Return the (X, Y) coordinate for the center point of the cell that contains the specified text.  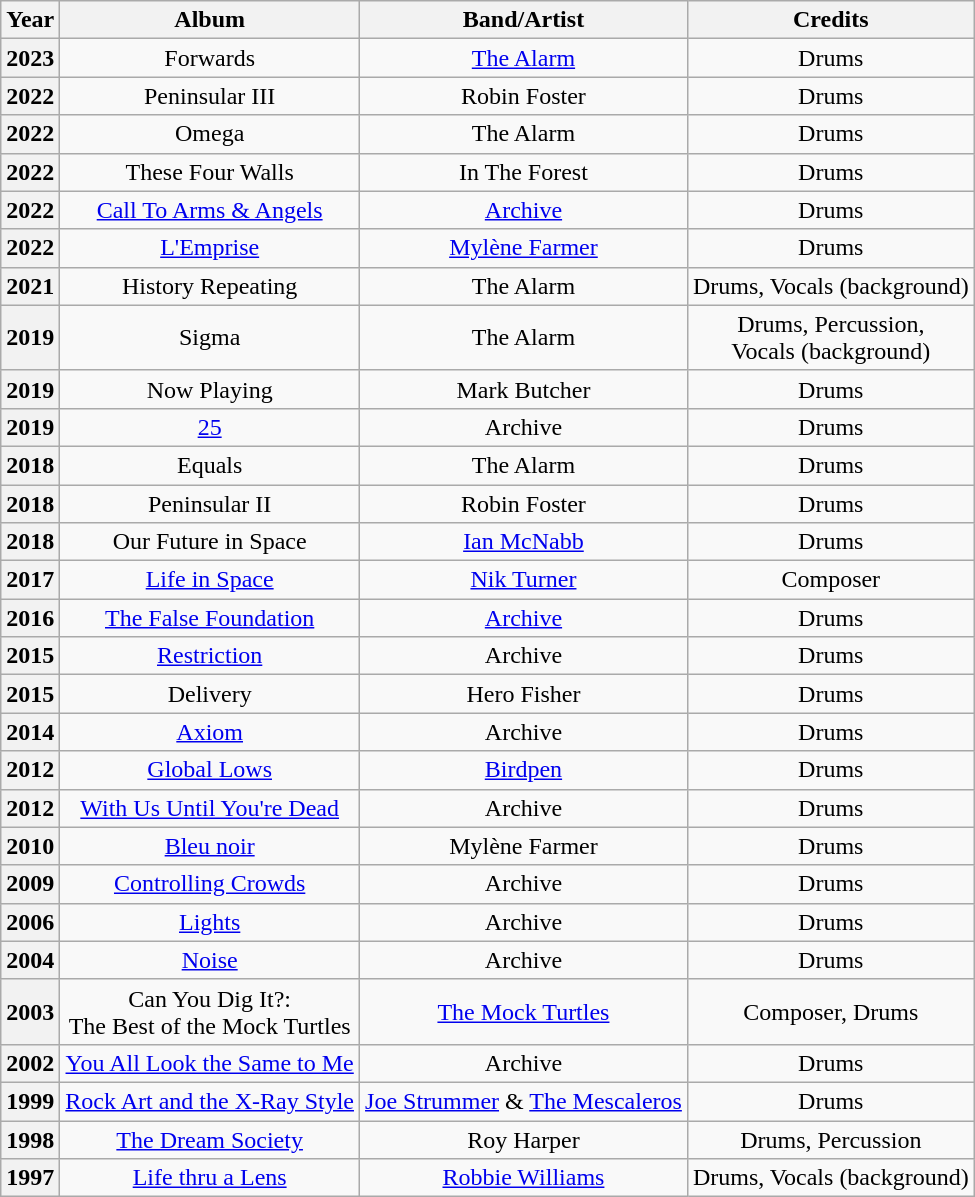
25 (210, 427)
These Four Walls (210, 172)
Forwards (210, 58)
Axiom (210, 732)
Call To Arms & Angels (210, 210)
Restriction (210, 656)
Peninsular III (210, 96)
Delivery (210, 694)
2014 (30, 732)
Nik Turner (524, 580)
2010 (30, 846)
Life thru a Lens (210, 1178)
Our Future in Space (210, 542)
Credits (830, 20)
1997 (30, 1178)
2002 (30, 1063)
Mark Butcher (524, 389)
2003 (30, 1012)
Bleu noir (210, 846)
Robbie Williams (524, 1178)
Drums, Percussion,Vocals (background) (830, 338)
History Repeating (210, 286)
2017 (30, 580)
2009 (30, 884)
Composer, Drums (830, 1012)
1998 (30, 1139)
Noise (210, 960)
Roy Harper (524, 1139)
Sigma (210, 338)
The Mock Turtles (524, 1012)
Band/Artist (524, 20)
Joe Strummer & The Mescaleros (524, 1101)
2016 (30, 618)
Life in Space (210, 580)
Composer (830, 580)
The False Foundation (210, 618)
Year (30, 20)
Hero Fisher (524, 694)
In The Forest (524, 172)
Rock Art and the X-Ray Style (210, 1101)
Omega (210, 134)
2004 (30, 960)
Birdpen (524, 770)
Lights (210, 922)
2006 (30, 922)
Global Lows (210, 770)
Controlling Crowds (210, 884)
Can You Dig It?:The Best of the Mock Turtles (210, 1012)
1999 (30, 1101)
The Dream Society (210, 1139)
2023 (30, 58)
With Us Until You're Dead (210, 808)
Now Playing (210, 389)
2021 (30, 286)
You All Look the Same to Me (210, 1063)
L'Emprise (210, 248)
Ian McNabb (524, 542)
Drums, Percussion (830, 1139)
Peninsular II (210, 503)
Equals (210, 465)
Album (210, 20)
